Capture the cell that displays the provided text and extract its (x, y) central coordinate. 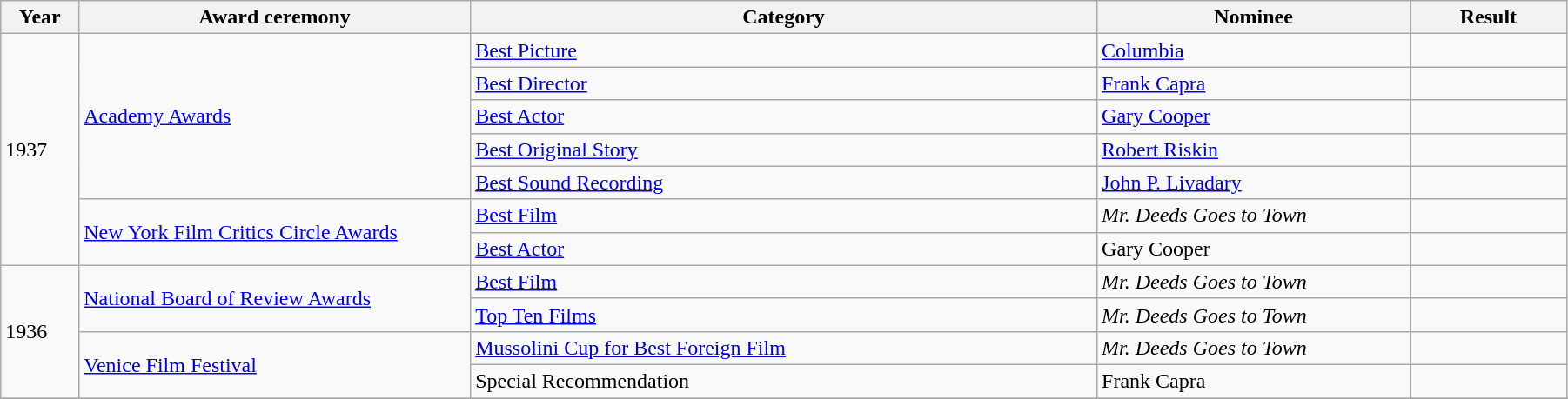
Best Director (784, 83)
Best Sound Recording (784, 183)
Year (40, 17)
Award ceremony (275, 17)
Best Picture (784, 50)
Mussolini Cup for Best Foreign Film (784, 348)
New York Film Critics Circle Awards (275, 232)
Robert Riskin (1254, 150)
National Board of Review Awards (275, 298)
Result (1488, 17)
Top Ten Films (784, 315)
1937 (40, 150)
1936 (40, 331)
Best Original Story (784, 150)
Columbia (1254, 50)
Category (784, 17)
Venice Film Festival (275, 364)
Nominee (1254, 17)
Special Recommendation (784, 381)
Academy Awards (275, 116)
John P. Livadary (1254, 183)
